Pinpoint the cell where the given text exists, returning its (X, Y) midpoint coordinate. 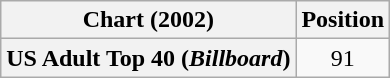
US Adult Top 40 (Billboard) (148, 58)
Position (343, 20)
Chart (2002) (148, 20)
91 (343, 58)
